Find where the given text appears and provide that cell's center as [x, y] coordinate. 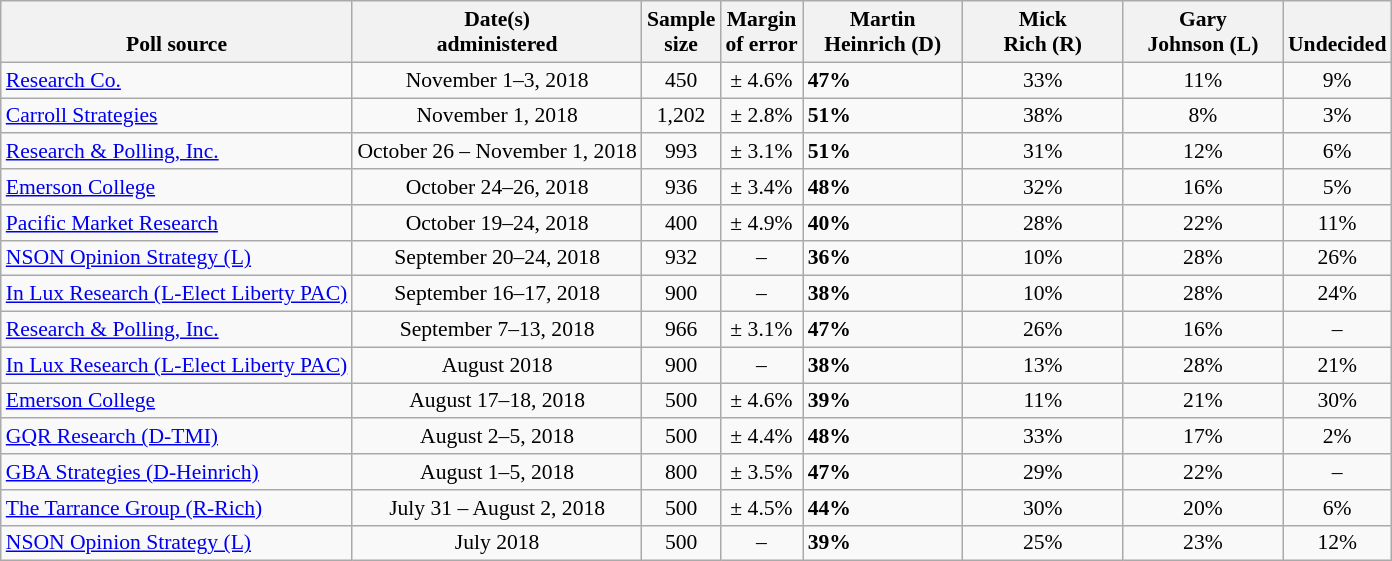
GaryJohnson (L) [1203, 32]
31% [1043, 152]
1,202 [681, 116]
September 16–17, 2018 [497, 294]
36% [883, 258]
August 17–18, 2018 [497, 401]
November 1, 2018 [497, 116]
September 7–13, 2018 [497, 330]
8% [1203, 116]
20% [1203, 508]
3% [1337, 116]
July 31 – August 2, 2018 [497, 508]
966 [681, 330]
Carroll Strategies [177, 116]
Undecided [1337, 32]
993 [681, 152]
24% [1337, 294]
Samplesize [681, 32]
800 [681, 472]
September 20–24, 2018 [497, 258]
October 24–26, 2018 [497, 187]
Date(s)administered [497, 32]
November 1–3, 2018 [497, 80]
400 [681, 223]
MickRich (R) [1043, 32]
MartinHeinrich (D) [883, 32]
Pacific Market Research [177, 223]
44% [883, 508]
13% [1043, 365]
± 4.5% [761, 508]
Poll source [177, 32]
Marginof error [761, 32]
29% [1043, 472]
9% [1337, 80]
2% [1337, 437]
July 2018 [497, 543]
GQR Research (D-TMI) [177, 437]
23% [1203, 543]
August 1–5, 2018 [497, 472]
25% [1043, 543]
± 2.8% [761, 116]
40% [883, 223]
October 19–24, 2018 [497, 223]
GBA Strategies (D-Heinrich) [177, 472]
932 [681, 258]
± 4.4% [761, 437]
± 3.5% [761, 472]
± 4.9% [761, 223]
October 26 – November 1, 2018 [497, 152]
Research Co. [177, 80]
5% [1337, 187]
32% [1043, 187]
The Tarrance Group (R-Rich) [177, 508]
936 [681, 187]
± 3.4% [761, 187]
August 2–5, 2018 [497, 437]
450 [681, 80]
17% [1203, 437]
August 2018 [497, 365]
